From the cell containing the given text, extract its center point as (x, y) coordinate. 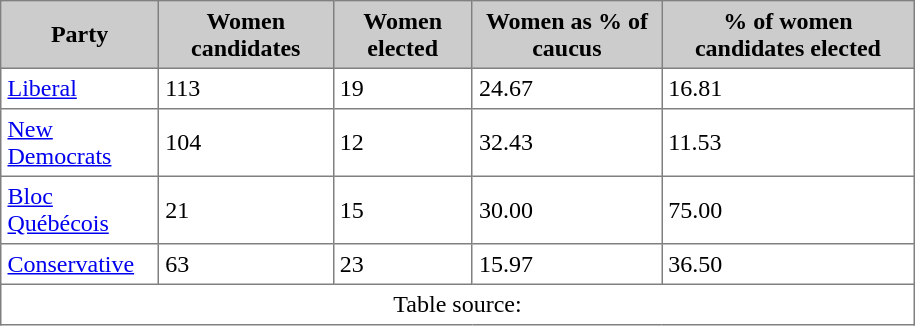
Liberal (80, 88)
21 (246, 210)
Women elected (402, 35)
12 (402, 143)
Bloc Québécois (80, 210)
75.00 (788, 210)
Women candidates (246, 35)
Table source: (458, 304)
113 (246, 88)
16.81 (788, 88)
24.67 (566, 88)
11.53 (788, 143)
New Democrats (80, 143)
19 (402, 88)
63 (246, 264)
% of women candidates elected (788, 35)
104 (246, 143)
Conservative (80, 264)
15 (402, 210)
15.97 (566, 264)
32.43 (566, 143)
Women as % of caucus (566, 35)
23 (402, 264)
Party (80, 35)
36.50 (788, 264)
30.00 (566, 210)
